Scan for the cell matching the given text and deliver its (X, Y) coordinate at center. 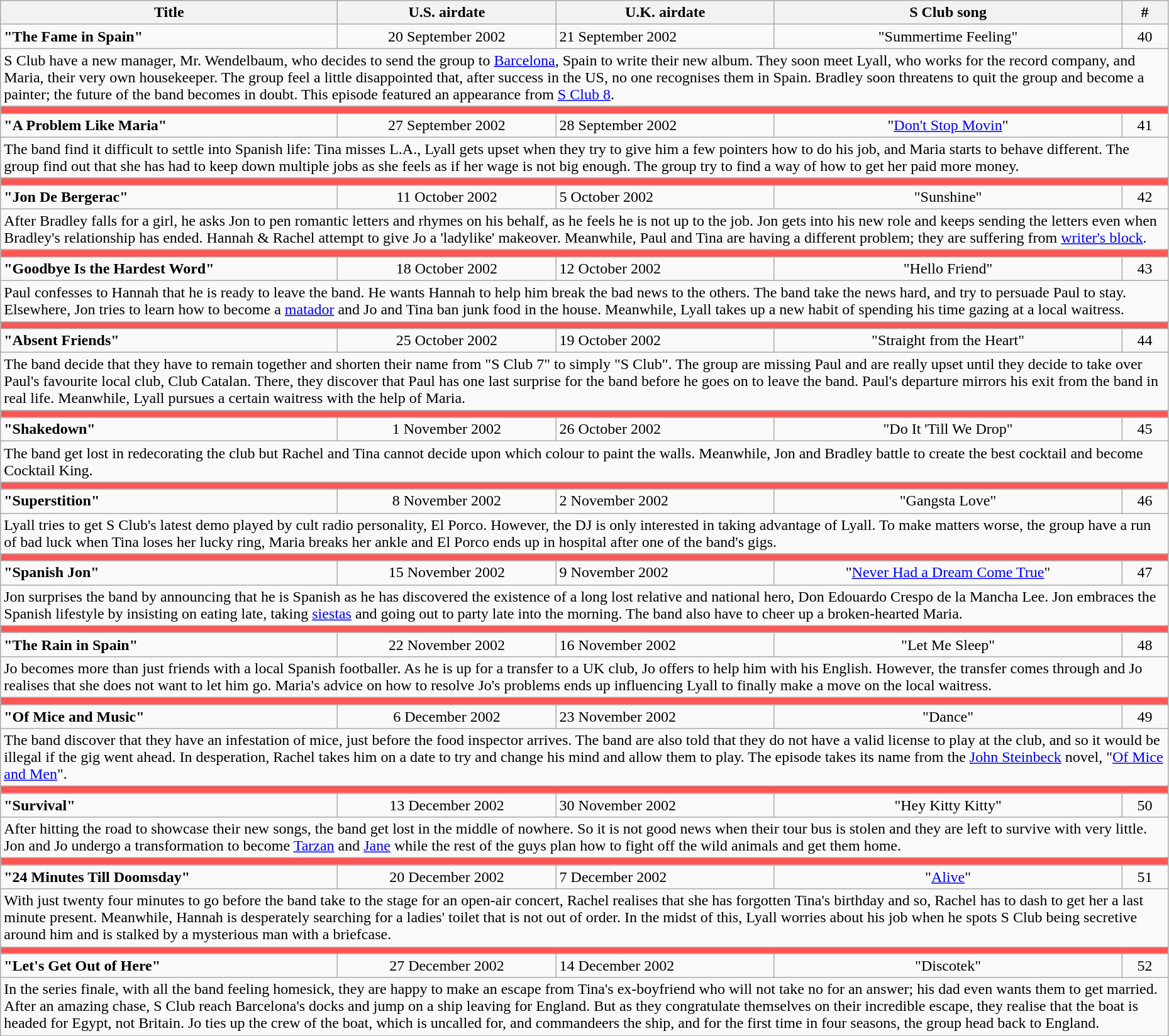
"Don't Stop Movin" (948, 125)
14 December 2002 (665, 966)
1 November 2002 (446, 429)
20 December 2002 (446, 877)
21 September 2002 (665, 36)
"Sunshine" (948, 197)
43 (1145, 268)
"Spanish Jon" (169, 573)
22 November 2002 (446, 644)
41 (1145, 125)
"Summertime Feeling" (948, 36)
7 December 2002 (665, 877)
8 November 2002 (446, 501)
6 December 2002 (446, 716)
42 (1145, 197)
9 November 2002 (665, 573)
11 October 2002 (446, 197)
"Survival" (169, 805)
"Let's Get Out of Here" (169, 966)
S Club song (948, 13)
13 December 2002 (446, 805)
47 (1145, 573)
45 (1145, 429)
"Jon De Bergerac" (169, 197)
16 November 2002 (665, 644)
"A Problem Like Maria" (169, 125)
12 October 2002 (665, 268)
"Hello Friend" (948, 268)
"Discotek" (948, 966)
15 November 2002 (446, 573)
51 (1145, 877)
26 October 2002 (665, 429)
"Never Had a Dream Come True" (948, 573)
# (1145, 13)
"Do It 'Till We Drop" (948, 429)
5 October 2002 (665, 197)
"Goodbye Is the Hardest Word" (169, 268)
30 November 2002 (665, 805)
27 December 2002 (446, 966)
23 November 2002 (665, 716)
"Let Me Sleep" (948, 644)
25 October 2002 (446, 341)
50 (1145, 805)
49 (1145, 716)
46 (1145, 501)
"Absent Friends" (169, 341)
44 (1145, 341)
"Shakedown" (169, 429)
U.K. airdate (665, 13)
48 (1145, 644)
52 (1145, 966)
40 (1145, 36)
2 November 2002 (665, 501)
"Straight from the Heart" (948, 341)
20 September 2002 (446, 36)
U.S. airdate (446, 13)
"The Fame in Spain" (169, 36)
"Hey Kitty Kitty" (948, 805)
27 September 2002 (446, 125)
"Dance" (948, 716)
"Superstition" (169, 501)
18 October 2002 (446, 268)
"The Rain in Spain" (169, 644)
"Alive" (948, 877)
28 September 2002 (665, 125)
Title (169, 13)
"Of Mice and Music" (169, 716)
19 October 2002 (665, 341)
"Gangsta Love" (948, 501)
"24 Minutes Till Doomsday" (169, 877)
